Find where the given text appears and provide that cell's center as [x, y] coordinate. 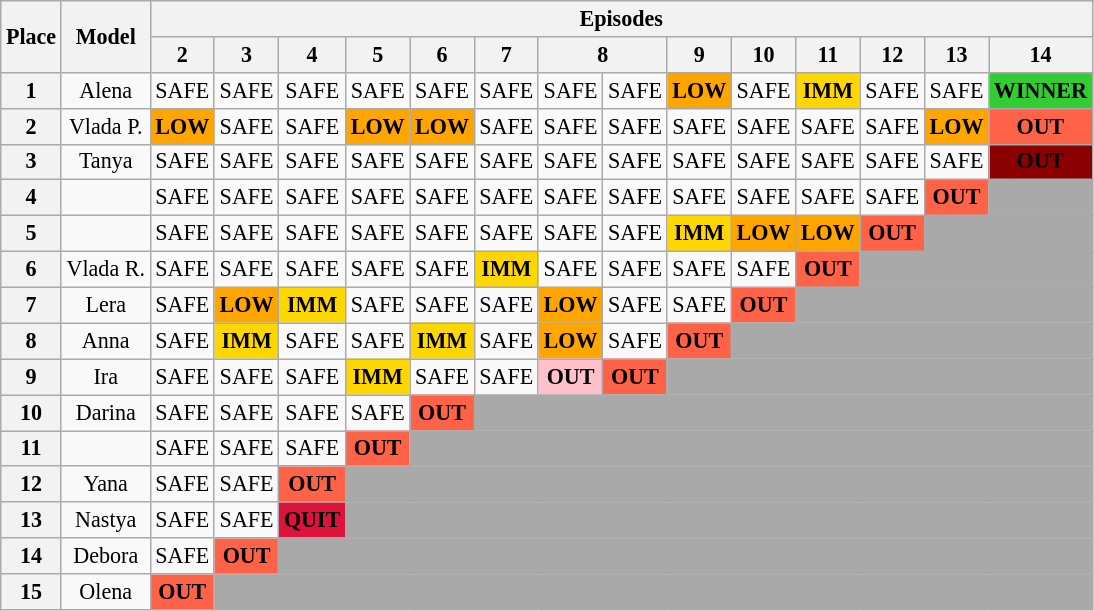
Darina [106, 412]
QUIT [312, 520]
Yana [106, 484]
Episodes [621, 18]
Model [106, 36]
Tanya [106, 162]
Lera [106, 305]
15 [32, 591]
WINNER [1041, 90]
Vlada P. [106, 126]
Alena [106, 90]
Ira [106, 377]
Anna [106, 341]
Place [32, 36]
Debora [106, 556]
Nastya [106, 520]
1 [32, 90]
Vlada R. [106, 269]
Olena [106, 591]
